Detect which cell encompasses the target text, then output its (x, y) center coordinate. 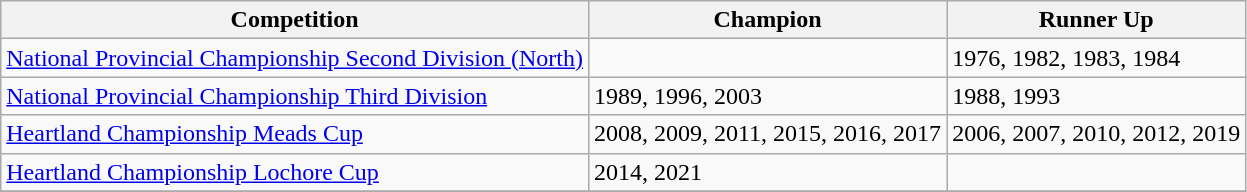
2008, 2009, 2011, 2015, 2016, 2017 (767, 134)
National Provincial Championship Second Division (North) (295, 58)
National Provincial Championship Third Division (295, 96)
Heartland Championship Lochore Cup (295, 172)
Competition (295, 20)
2006, 2007, 2010, 2012, 2019 (1096, 134)
1988, 1993 (1096, 96)
1989, 1996, 2003 (767, 96)
2014, 2021 (767, 172)
Heartland Championship Meads Cup (295, 134)
1976, 1982, 1983, 1984 (1096, 58)
Champion (767, 20)
Runner Up (1096, 20)
